Extract the [X, Y] coordinate from the center of the cell holding the provided text.  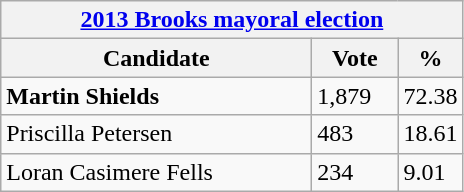
Vote [355, 58]
Loran Casimere Fells [156, 172]
72.38 [430, 96]
% [430, 58]
2013 Brooks mayoral election [232, 20]
1,879 [355, 96]
483 [355, 134]
Priscilla Petersen [156, 134]
234 [355, 172]
18.61 [430, 134]
9.01 [430, 172]
Candidate [156, 58]
Martin Shields [156, 96]
